Return the [x, y] coordinate for the center point of the cell that contains the specified text.  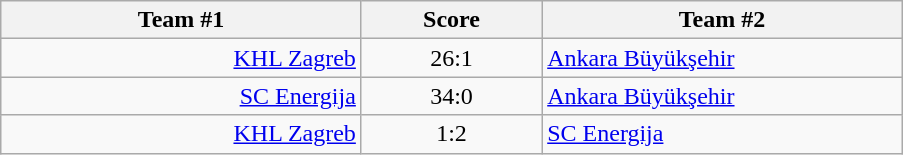
34:0 [451, 96]
26:1 [451, 58]
Score [451, 20]
Team #1 [182, 20]
Team #2 [722, 20]
1:2 [451, 134]
